Search for the cell housing the specified text and yield its [x, y] center coordinate. 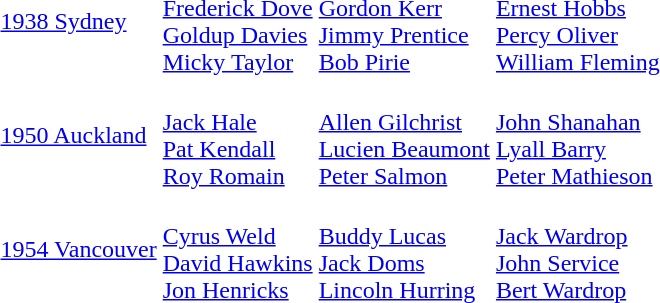
Allen GilchristLucien BeaumontPeter Salmon [404, 136]
Jack HalePat KendallRoy Romain [238, 136]
